From the cell containing the given text, extract its center point as [X, Y] coordinate. 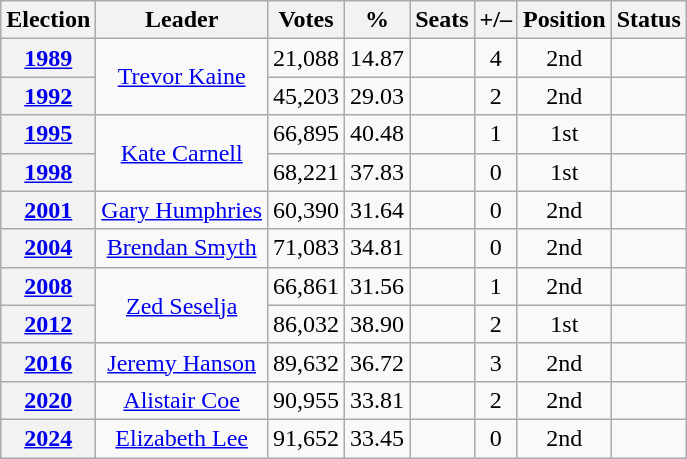
40.48 [378, 134]
89,632 [306, 362]
90,955 [306, 400]
Elizabeth Lee [182, 438]
29.03 [378, 96]
45,203 [306, 96]
60,390 [306, 210]
Jeremy Hanson [182, 362]
86,032 [306, 324]
37.83 [378, 172]
1998 [48, 172]
1992 [48, 96]
34.81 [378, 248]
2001 [48, 210]
1989 [48, 58]
68,221 [306, 172]
% [378, 20]
Kate Carnell [182, 153]
14.87 [378, 58]
2004 [48, 248]
Zed Seselja [182, 305]
2020 [48, 400]
21,088 [306, 58]
Brendan Smyth [182, 248]
Votes [306, 20]
66,895 [306, 134]
31.64 [378, 210]
Seats [442, 20]
33.81 [378, 400]
31.56 [378, 286]
Position [564, 20]
66,861 [306, 286]
2008 [48, 286]
38.90 [378, 324]
+/– [496, 20]
36.72 [378, 362]
2012 [48, 324]
Trevor Kaine [182, 77]
1995 [48, 134]
Status [648, 20]
71,083 [306, 248]
Alistair Coe [182, 400]
91,652 [306, 438]
4 [496, 58]
33.45 [378, 438]
Election [48, 20]
2016 [48, 362]
Gary Humphries [182, 210]
3 [496, 362]
Leader [182, 20]
2024 [48, 438]
